Identify which cell holds the provided text, then report its (x, y) central coordinate. 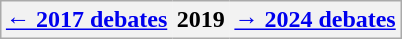
→ 2024 debates (316, 20)
2019 (201, 20)
← 2017 debates (86, 20)
